Identify which cell holds the provided text, then report its (x, y) central coordinate. 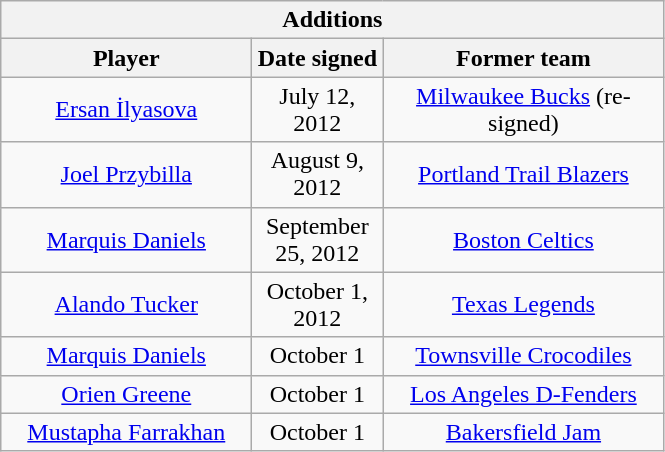
Orien Greene (126, 394)
Ersan İlyasova (126, 110)
Player (126, 58)
Date signed (318, 58)
July 12, 2012 (318, 110)
Former team (524, 58)
Milwaukee Bucks (re-signed) (524, 110)
Mustapha Farrakhan (126, 432)
Texas Legends (524, 304)
Bakersfield Jam (524, 432)
October 1, 2012 (318, 304)
Townsville Crocodiles (524, 356)
Joel Przybilla (126, 174)
Los Angeles D-Fenders (524, 394)
August 9, 2012 (318, 174)
Alando Tucker (126, 304)
September 25, 2012 (318, 240)
Boston Celtics (524, 240)
Additions (332, 20)
Portland Trail Blazers (524, 174)
